Provide the [X, Y] coordinate of the cell's center where the given text is located.  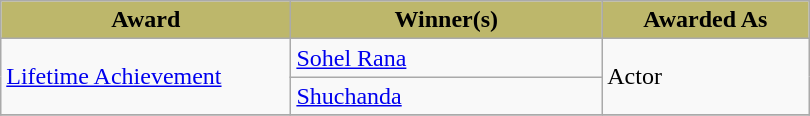
Actor [706, 77]
Shuchanda [446, 96]
Award [146, 20]
Lifetime Achievement [146, 77]
Awarded As [706, 20]
Winner(s) [446, 20]
Sohel Rana [446, 58]
